Output the [x, y] coordinate of the center of the cell containing the given text.  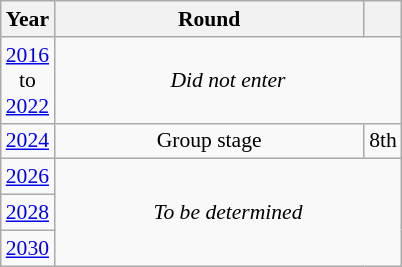
2024 [28, 141]
2030 [28, 248]
Did not enter [228, 80]
8th [383, 141]
2026 [28, 177]
Year [28, 19]
Group stage [209, 141]
2016to2022 [28, 80]
2028 [28, 213]
Round [209, 19]
To be determined [228, 212]
